Scan for the cell matching the given text and deliver its [X, Y] coordinate at center. 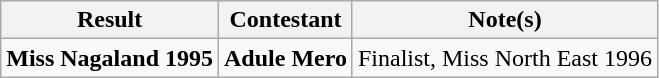
Result [110, 20]
Miss Nagaland 1995 [110, 58]
Contestant [286, 20]
Note(s) [504, 20]
Finalist, Miss North East 1996 [504, 58]
Adule Mero [286, 58]
